For the text-containing cell, return its midpoint in [X, Y] coordinate format. 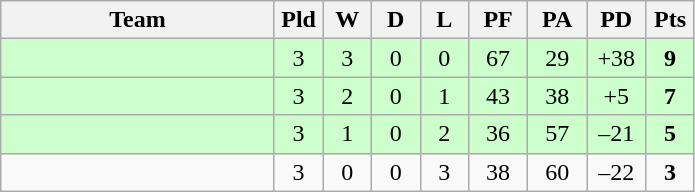
Pts [670, 20]
D [396, 20]
5 [670, 134]
+38 [616, 58]
43 [498, 96]
–22 [616, 172]
57 [558, 134]
+5 [616, 96]
36 [498, 134]
PD [616, 20]
W [348, 20]
7 [670, 96]
29 [558, 58]
9 [670, 58]
60 [558, 172]
L [444, 20]
Pld [298, 20]
–21 [616, 134]
PA [558, 20]
67 [498, 58]
PF [498, 20]
Team [138, 20]
